Locate the cell with the specified text and output its [x, y] center coordinate. 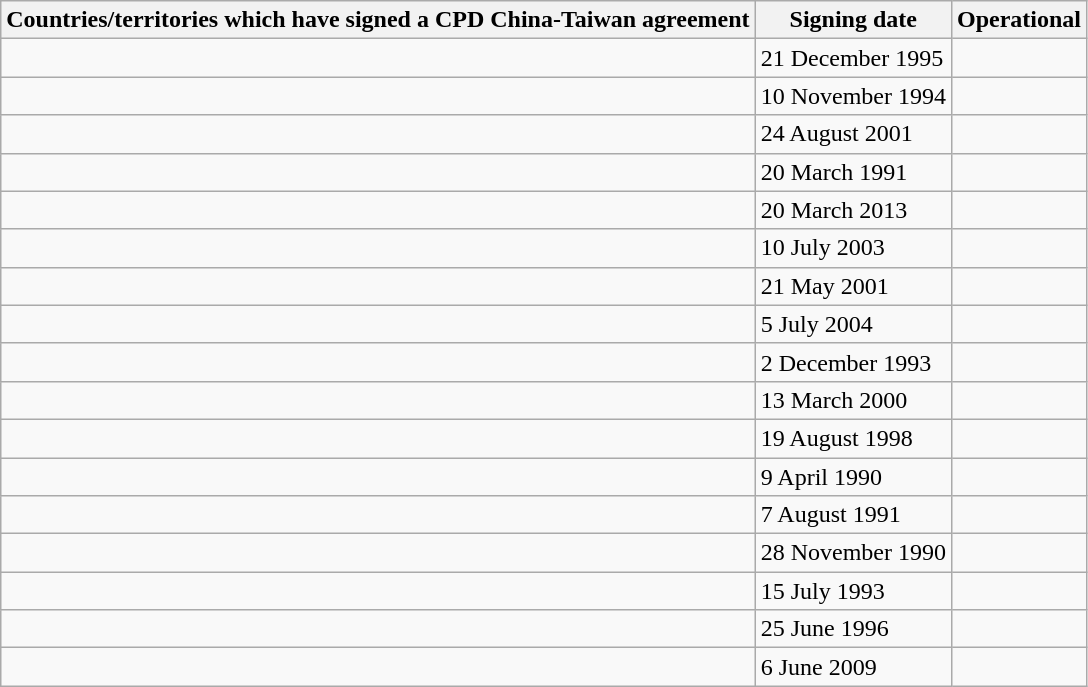
10 July 2003 [853, 248]
24 August 2001 [853, 134]
5 July 2004 [853, 324]
28 November 1990 [853, 553]
Operational [1018, 20]
20 March 2013 [853, 210]
20 March 1991 [853, 172]
6 June 2009 [853, 667]
21 December 1995 [853, 58]
25 June 1996 [853, 629]
Signing date [853, 20]
21 May 2001 [853, 286]
9 April 1990 [853, 477]
2 December 1993 [853, 362]
19 August 1998 [853, 438]
13 March 2000 [853, 400]
15 July 1993 [853, 591]
10 November 1994 [853, 96]
7 August 1991 [853, 515]
Countries/territories which have signed a CPD China-Taiwan agreement [378, 20]
